Search for the cell housing the specified text and yield its [x, y] center coordinate. 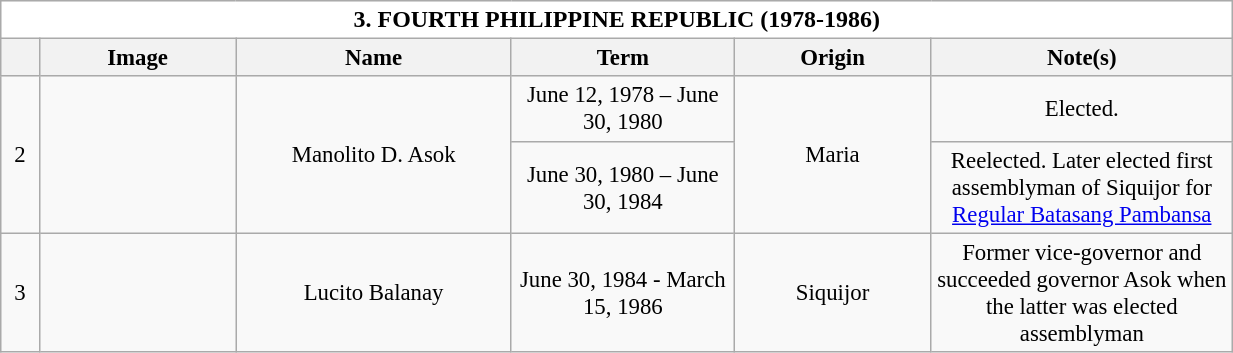
2 [20, 155]
Manolito D. Asok [374, 155]
Note(s) [1082, 58]
Maria [832, 155]
Siquijor [832, 292]
Elected. [1082, 110]
Former vice-governor and succeeded governor Asok when the latter was elected assemblyman [1082, 292]
3. FOURTH PHILIPPINE REPUBLIC (1978-1986) [617, 20]
Reelected. Later elected first assemblyman of Siquijor for Regular Batasang Pambansa [1082, 187]
Name [374, 58]
June 30, 1984 - March 15, 1986 [622, 292]
June 30, 1980 – June 30, 1984 [622, 187]
Lucito Balanay [374, 292]
Image [138, 58]
3 [20, 292]
Origin [832, 58]
June 12, 1978 – June 30, 1980 [622, 110]
Term [622, 58]
